For the text-containing cell, return its midpoint in (x, y) coordinate format. 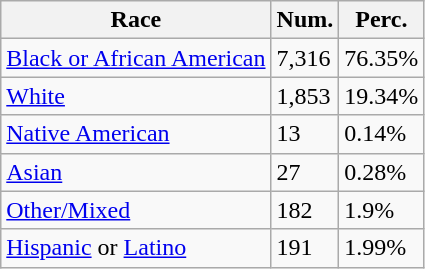
182 (305, 210)
19.34% (382, 96)
76.35% (382, 58)
1.9% (382, 210)
Num. (305, 20)
Race (136, 20)
1.99% (382, 248)
1,853 (305, 96)
Black or African American (136, 58)
0.14% (382, 134)
White (136, 96)
Hispanic or Latino (136, 248)
191 (305, 248)
7,316 (305, 58)
27 (305, 172)
13 (305, 134)
Other/Mixed (136, 210)
0.28% (382, 172)
Perc. (382, 20)
Asian (136, 172)
Native American (136, 134)
